Search for the cell housing the specified text and yield its [X, Y] center coordinate. 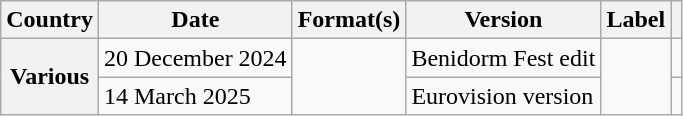
Country [50, 20]
Benidorm Fest edit [504, 58]
Version [504, 20]
Eurovision version [504, 96]
14 March 2025 [195, 96]
Various [50, 77]
Format(s) [349, 20]
Date [195, 20]
20 December 2024 [195, 58]
Label [636, 20]
